Pinpoint the cell where the given text exists, returning its (X, Y) midpoint coordinate. 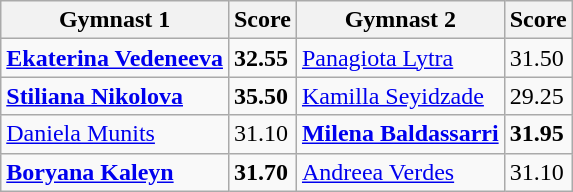
Kamilla Seyidzade (400, 96)
29.25 (538, 96)
Stiliana Nikolova (115, 96)
Panagiota Lytra (400, 58)
Andreea Verdes (400, 172)
31.95 (538, 134)
Ekaterina Vedeneeva (115, 58)
35.50 (262, 96)
Gymnast 1 (115, 20)
31.50 (538, 58)
Milena Baldassarri (400, 134)
31.70 (262, 172)
32.55 (262, 58)
Daniela Munits (115, 134)
Boryana Kaleyn (115, 172)
Gymnast 2 (400, 20)
